Provide the [X, Y] coordinate of the cell's center where the given text is located.  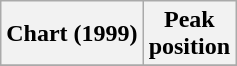
Chart (1999) [72, 34]
Peakposition [189, 34]
